Scan for the cell matching the given text and deliver its (x, y) coordinate at center. 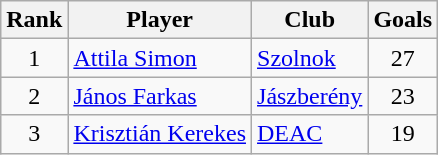
2 (34, 96)
Krisztián Kerekes (160, 134)
János Farkas (160, 96)
Club (310, 20)
3 (34, 134)
DEAC (310, 134)
Jászberény (310, 96)
Player (160, 20)
27 (403, 58)
Goals (403, 20)
23 (403, 96)
19 (403, 134)
Szolnok (310, 58)
1 (34, 58)
Rank (34, 20)
Attila Simon (160, 58)
